Identify which cell holds the provided text, then report its [x, y] central coordinate. 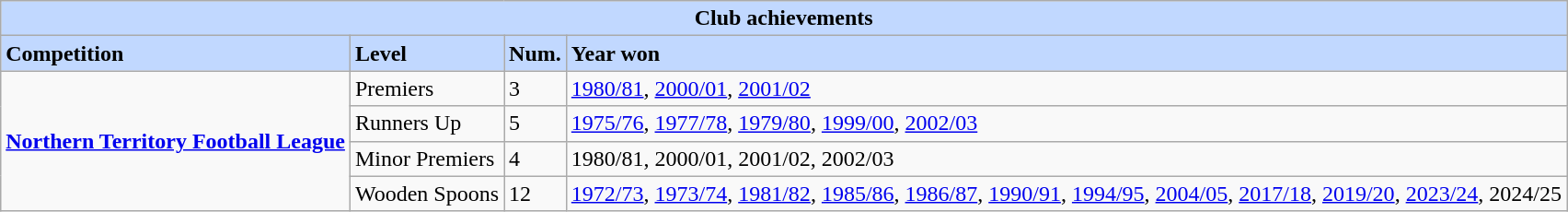
Wooden Spoons [427, 194]
Club achievements [784, 18]
Level [427, 53]
12 [536, 194]
3 [536, 88]
Premiers [427, 88]
Minor Premiers [427, 159]
1980/81, 2000/01, 2001/02 [1066, 88]
1975/76, 1977/78, 1979/80, 1999/00, 2002/03 [1066, 124]
Num. [536, 53]
1980/81, 2000/01, 2001/02, 2002/03 [1066, 159]
Competition [176, 53]
4 [536, 159]
Runners Up [427, 124]
5 [536, 124]
Northern Territory Football League [176, 141]
1972/73, 1973/74, 1981/82, 1985/86, 1986/87, 1990/91, 1994/95, 2004/05, 2017/18, 2019/20, 2023/24, 2024/25 [1066, 194]
Year won [1066, 53]
